Capture the cell that displays the provided text and extract its (X, Y) central coordinate. 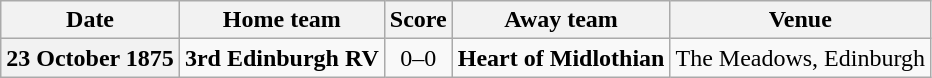
0–0 (418, 58)
3rd Edinburgh RV (282, 58)
Home team (282, 20)
Heart of Midlothian (561, 58)
Score (418, 20)
23 October 1875 (90, 58)
Date (90, 20)
Away team (561, 20)
Venue (800, 20)
The Meadows, Edinburgh (800, 58)
